Pinpoint the cell where the given text exists, returning its [x, y] midpoint coordinate. 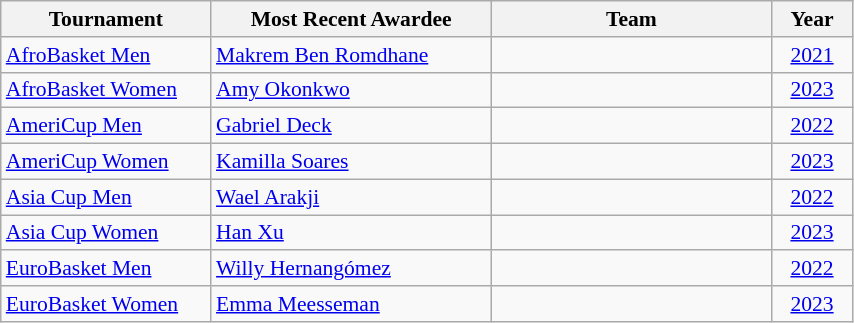
Asia Cup Women [106, 233]
AfroBasket Men [106, 55]
Tournament [106, 19]
EuroBasket Men [106, 269]
Willy Hernangómez [351, 269]
Kamilla Soares [351, 162]
AfroBasket Women [106, 90]
2021 [812, 55]
Makrem Ben Romdhane [351, 55]
AmeriCup Women [106, 162]
Amy Okonkwo [351, 90]
EuroBasket Women [106, 304]
Gabriel Deck [351, 126]
Most Recent Awardee [351, 19]
Emma Meesseman [351, 304]
AmeriCup Men [106, 126]
Asia Cup Men [106, 197]
Wael Arakji [351, 197]
Year [812, 19]
Han Xu [351, 233]
Team [631, 19]
